For the text-containing cell, return its midpoint in [x, y] coordinate format. 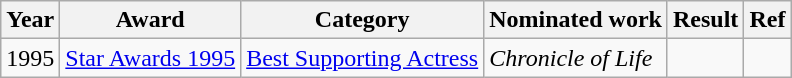
1995 [30, 58]
Best Supporting Actress [362, 58]
Nominated work [576, 20]
Star Awards 1995 [150, 58]
Award [150, 20]
Category [362, 20]
Chronicle of Life [576, 58]
Result [705, 20]
Year [30, 20]
Ref [768, 20]
